Pinpoint the cell where the given text exists, returning its (x, y) midpoint coordinate. 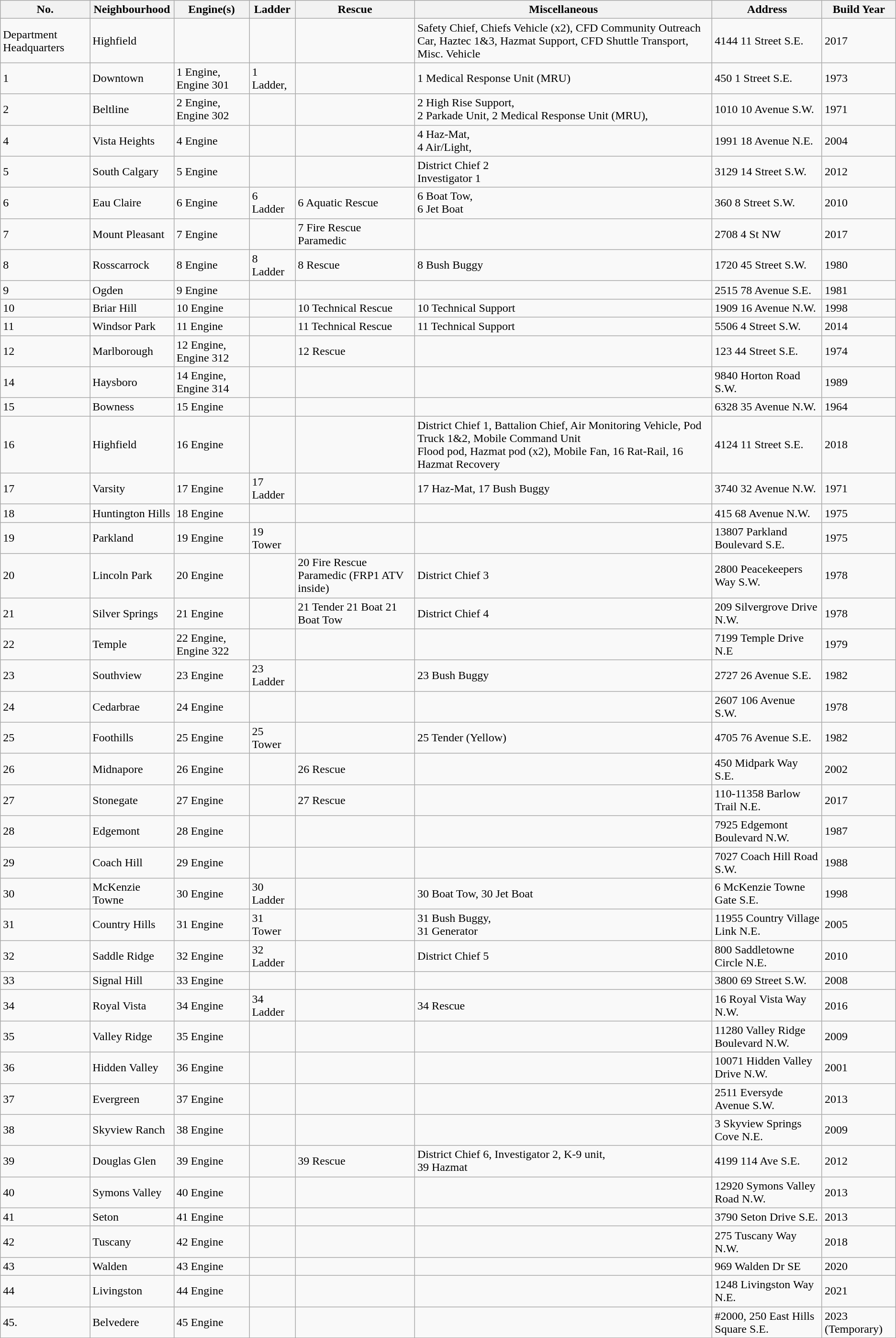
34 (45, 1006)
Stonegate (132, 800)
14 Engine, Engine 314 (212, 382)
22 (45, 645)
27 Engine (212, 800)
6 Boat Tow,6 Jet Boat (563, 203)
32 Ladder (272, 956)
Silver Springs (132, 613)
District Chief 4 (563, 613)
Valley Ridge (132, 1036)
8 Rescue (355, 265)
9 Engine (212, 290)
Livingston (132, 1291)
20 Engine (212, 576)
28 (45, 831)
42 (45, 1241)
29 (45, 862)
2023 (Temporary) (859, 1322)
Midnapore (132, 769)
7 Engine (212, 234)
39 (45, 1161)
1987 (859, 831)
15 Engine (212, 407)
10 Technical Support (563, 308)
Seton (132, 1217)
Neighbourhood (132, 10)
Skyview Ranch (132, 1130)
23 Engine (212, 675)
23 Ladder (272, 675)
5 Engine (212, 171)
Windsor Park (132, 326)
Foothills (132, 737)
2004 (859, 141)
12 Rescue (355, 351)
7199 Temple Drive N.E (767, 645)
1909 16 Avenue N.W. (767, 308)
34 Ladder (272, 1006)
43 Engine (212, 1266)
209 Silvergrove Drive N.W. (767, 613)
10 Technical Rescue (355, 308)
Belvedere (132, 1322)
4 Haz-Mat,4 Air/Light, (563, 141)
275 Tuscany Way N.W. (767, 1241)
38 Engine (212, 1130)
7 Fire Rescue Paramedic (355, 234)
19 Engine (212, 538)
415 68 Avenue N.W. (767, 513)
Mount Pleasant (132, 234)
Country Hills (132, 925)
2008 (859, 981)
District Chief 6, Investigator 2, K-9 unit,39 Hazmat (563, 1161)
1980 (859, 265)
Marlborough (132, 351)
36 Engine (212, 1068)
31 (45, 925)
25 Tender (Yellow) (563, 737)
1991 18 Avenue N.E. (767, 141)
37 (45, 1099)
29 Engine (212, 862)
8 Ladder (272, 265)
2515 78 Avenue S.E. (767, 290)
30 Ladder (272, 894)
31 Tower (272, 925)
450 1 Street S.E. (767, 79)
Eau Claire (132, 203)
Department Headquarters (45, 41)
Huntington Hills (132, 513)
6 (45, 203)
1 Engine, Engine 301 (212, 79)
2511 Eversyde Avenue S.W. (767, 1099)
2708 4 St NW (767, 234)
35 (45, 1036)
2001 (859, 1068)
16 (45, 444)
969 Walden Dr SE (767, 1266)
Royal Vista (132, 1006)
5 (45, 171)
1 (45, 79)
43 (45, 1266)
12920 Symons Valley Road N.W. (767, 1192)
4705 76 Avenue S.E. (767, 737)
District Chief 5 (563, 956)
7925 Edgemont Boulevard N.W. (767, 831)
18 (45, 513)
3129 14 Street S.W. (767, 171)
3740 32 Avenue N.W. (767, 488)
16 Engine (212, 444)
12 (45, 351)
1248 Livingston Way N.E. (767, 1291)
Signal Hill (132, 981)
1 Ladder, (272, 79)
25 Engine (212, 737)
32 Engine (212, 956)
11280 Valley Ridge Boulevard N.W. (767, 1036)
2800 Peacekeepers Way S.W. (767, 576)
17 Ladder (272, 488)
6 McKenzie Towne Gate S.E. (767, 894)
40 (45, 1192)
33 Engine (212, 981)
360 8 Street S.W. (767, 203)
23 Bush Buggy (563, 675)
Ladder (272, 10)
Engine(s) (212, 10)
Parkland (132, 538)
#2000, 250 East Hills Square S.E. (767, 1322)
6328 35 Avenue N.W. (767, 407)
Evergreen (132, 1099)
2727 26 Avenue S.E. (767, 675)
3790 Seton Drive S.E. (767, 1217)
39 Rescue (355, 1161)
1010 10 Avenue S.W. (767, 109)
2 (45, 109)
16 Royal Vista Way N.W. (767, 1006)
8 (45, 265)
1988 (859, 862)
1973 (859, 79)
Coach Hill (132, 862)
14 (45, 382)
2014 (859, 326)
Haysboro (132, 382)
26 Engine (212, 769)
7 (45, 234)
2016 (859, 1006)
18 Engine (212, 513)
5506 4 Street S.W. (767, 326)
36 (45, 1068)
Varsity (132, 488)
26 Rescue (355, 769)
24 (45, 707)
Vista Heights (132, 141)
2005 (859, 925)
38 (45, 1130)
19 (45, 538)
40 Engine (212, 1192)
No. (45, 10)
1 Medical Response Unit (MRU) (563, 79)
30 (45, 894)
21 Engine (212, 613)
8 Engine (212, 265)
South Calgary (132, 171)
McKenzie Towne (132, 894)
Douglas Glen (132, 1161)
13807 Parkland Boulevard S.E. (767, 538)
2607 106 Avenue S.W. (767, 707)
Ogden (132, 290)
17 (45, 488)
42 Engine (212, 1241)
4 (45, 141)
9840 Horton Road S.W. (767, 382)
450 Midpark Way S.E. (767, 769)
Bowness (132, 407)
9 (45, 290)
41 Engine (212, 1217)
20 Fire Rescue Paramedic (FRP1 ATV inside) (355, 576)
Walden (132, 1266)
Downtown (132, 79)
11 (45, 326)
39 Engine (212, 1161)
10 (45, 308)
17 Engine (212, 488)
110-11358 Barlow Trail N.E. (767, 800)
26 (45, 769)
1989 (859, 382)
31 Engine (212, 925)
41 (45, 1217)
Temple (132, 645)
10071 Hidden Valley Drive N.W. (767, 1068)
District Chief 2Investigator 1 (563, 171)
37 Engine (212, 1099)
4 Engine (212, 141)
Rosscarrock (132, 265)
45 Engine (212, 1322)
17 Haz-Mat, 17 Bush Buggy (563, 488)
Tuscany (132, 1241)
2 High Rise Support,2 Parkade Unit, 2 Medical Response Unit (MRU), (563, 109)
31 Bush Buggy,31 Generator (563, 925)
6 Ladder (272, 203)
1979 (859, 645)
28 Engine (212, 831)
21 Tender 21 Boat 21 Boat Tow (355, 613)
2 Engine, Engine 302 (212, 109)
25 Tower (272, 737)
6 Engine (212, 203)
27 Rescue (355, 800)
11955 Country Village Link N.E. (767, 925)
2021 (859, 1291)
2020 (859, 1266)
20 (45, 576)
21 (45, 613)
800 Saddletowne Circle N.E. (767, 956)
Miscellaneous (563, 10)
4124 11 Street S.E. (767, 444)
Beltline (132, 109)
30 Engine (212, 894)
Safety Chief, Chiefs Vehicle (x2), CFD Community Outreach Car, Haztec 1&3, Hazmat Support, CFD Shuttle Transport, Misc. Vehicle (563, 41)
4199 114 Ave S.E. (767, 1161)
Rescue (355, 10)
Saddle Ridge (132, 956)
10 Engine (212, 308)
33 (45, 981)
23 (45, 675)
25 (45, 737)
1974 (859, 351)
Southview (132, 675)
34 Rescue (563, 1006)
32 (45, 956)
19 Tower (272, 538)
District Chief 3 (563, 576)
34 Engine (212, 1006)
123 44 Street S.E. (767, 351)
Briar Hill (132, 308)
3800 69 Street S.W. (767, 981)
27 (45, 800)
44 (45, 1291)
Lincoln Park (132, 576)
35 Engine (212, 1036)
6 Aquatic Rescue (355, 203)
Address (767, 10)
11 Technical Support (563, 326)
3 Skyview Springs Cove N.E. (767, 1130)
12 Engine, Engine 312 (212, 351)
7027 Coach Hill Road S.W. (767, 862)
2002 (859, 769)
44 Engine (212, 1291)
15 (45, 407)
1964 (859, 407)
22 Engine, Engine 322 (212, 645)
4144 11 Street S.E. (767, 41)
30 Boat Tow, 30 Jet Boat (563, 894)
11 Technical Rescue (355, 326)
Hidden Valley (132, 1068)
24 Engine (212, 707)
Cedarbrae (132, 707)
Build Year (859, 10)
Edgemont (132, 831)
1981 (859, 290)
Symons Valley (132, 1192)
8 Bush Buggy (563, 265)
1720 45 Street S.W. (767, 265)
45. (45, 1322)
11 Engine (212, 326)
